Identify which cell holds the provided text, then report its [X, Y] central coordinate. 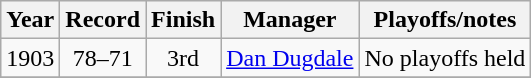
No playoffs held [445, 58]
Manager [290, 20]
78–71 [103, 58]
1903 [30, 58]
Record [103, 20]
Dan Dugdale [290, 58]
Playoffs/notes [445, 20]
Year [30, 20]
3rd [184, 58]
Finish [184, 20]
